Locate the cell with the specified text and output its (X, Y) center coordinate. 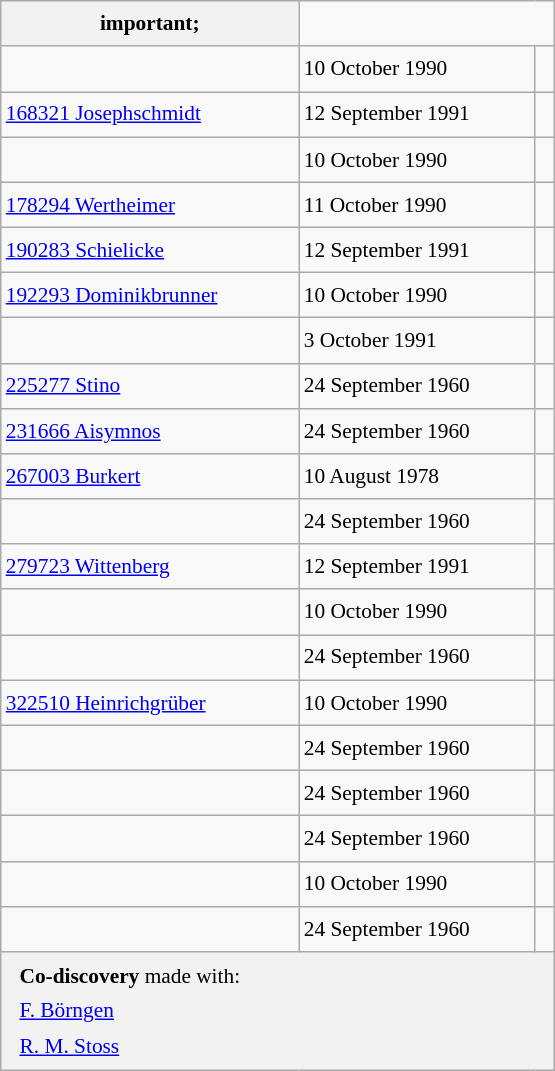
3 October 1991 (418, 340)
10 August 1978 (418, 476)
190283 Schielicke (150, 250)
11 October 1990 (418, 204)
279723 Wittenberg (150, 566)
225277 Stino (150, 386)
267003 Burkert (150, 476)
178294 Wertheimer (150, 204)
322510 Heinrichgrüber (150, 702)
168321 Josephschmidt (150, 114)
Co-discovery made with: F. Börngen R. M. Stoss (278, 1012)
important; (150, 24)
231666 Aisymnos (150, 430)
192293 Dominikbrunner (150, 296)
